Scan for the cell matching the given text and deliver its [X, Y] coordinate at center. 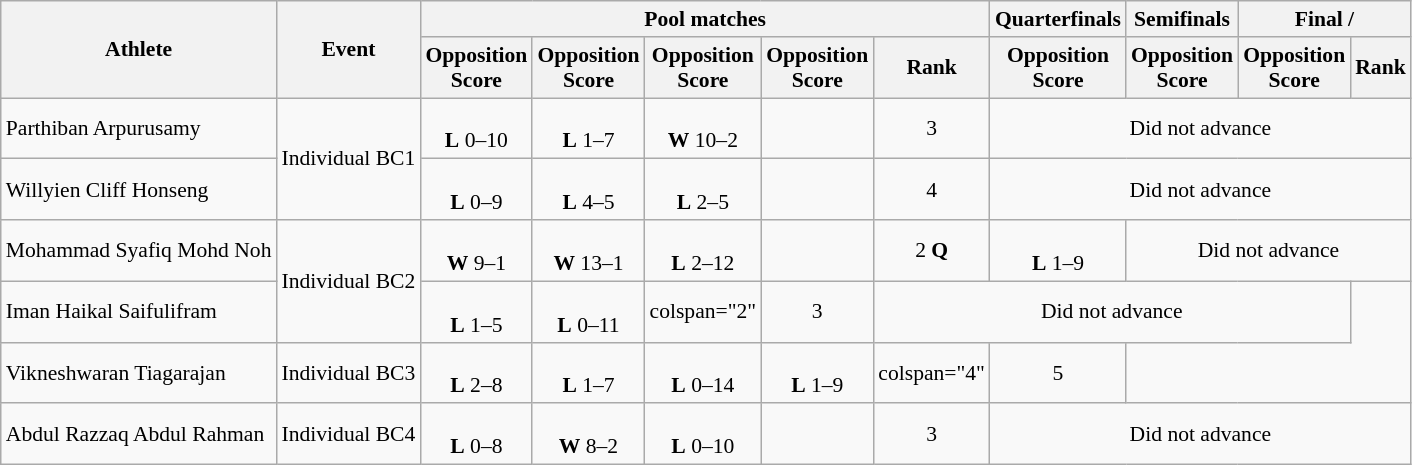
Vikneshwaran Tiagarajan [139, 372]
Individual BC3 [348, 372]
4 [932, 190]
Semifinals [1182, 19]
Iman Haikal Saifulifram [139, 312]
W 9–1 [476, 250]
Abdul Razzaq Abdul Rahman [139, 434]
colspan="4" [932, 372]
Individual BC1 [348, 159]
L 0–14 [704, 372]
L 1–5 [476, 312]
L 2–8 [476, 372]
W 8–2 [588, 434]
W 13–1 [588, 250]
Quarterfinals [1058, 19]
Event [348, 50]
L 4–5 [588, 190]
5 [1058, 372]
W 10–2 [704, 128]
Final / [1324, 19]
colspan="2" [704, 312]
Individual BC2 [348, 281]
Willyien Cliff Honseng [139, 190]
Mohammad Syafiq Mohd Noh [139, 250]
L 2–12 [704, 250]
2 Q [932, 250]
Pool matches [705, 19]
L 0–9 [476, 190]
Individual BC4 [348, 434]
Athlete [139, 50]
Parthiban Arpurusamy [139, 128]
L 2–5 [704, 190]
L 0–11 [588, 312]
L 0–8 [476, 434]
